Detect which cell encompasses the target text, then output its (x, y) center coordinate. 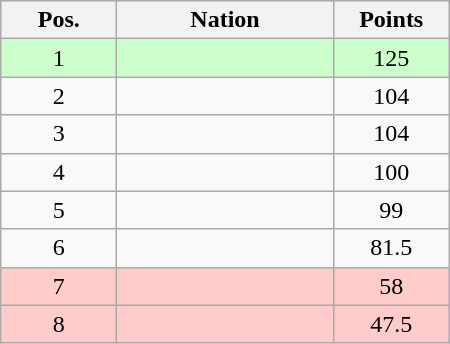
6 (59, 248)
125 (391, 58)
5 (59, 210)
99 (391, 210)
47.5 (391, 324)
58 (391, 286)
3 (59, 134)
Pos. (59, 20)
2 (59, 96)
Points (391, 20)
8 (59, 324)
100 (391, 172)
81.5 (391, 248)
Nation (225, 20)
1 (59, 58)
4 (59, 172)
7 (59, 286)
